Extract the (X, Y) coordinate from the center of the cell holding the provided text.  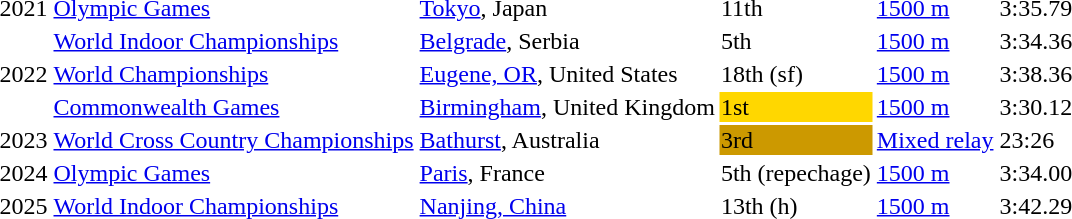
Commonwealth Games (234, 107)
Bathurst, Australia (567, 140)
18th (sf) (796, 74)
Mixed relay (935, 140)
World Cross Country Championships (234, 140)
World Championships (234, 74)
Paris, France (567, 173)
1st (796, 107)
5th (repechage) (796, 173)
Belgrade, Serbia (567, 41)
3rd (796, 140)
Birmingham, United Kingdom (567, 107)
5th (796, 41)
World Indoor Championships (234, 41)
Olympic Games (234, 173)
Eugene, OR, United States (567, 74)
